Determine the [x, y] coordinate at the center of the cell enclosing the given text.  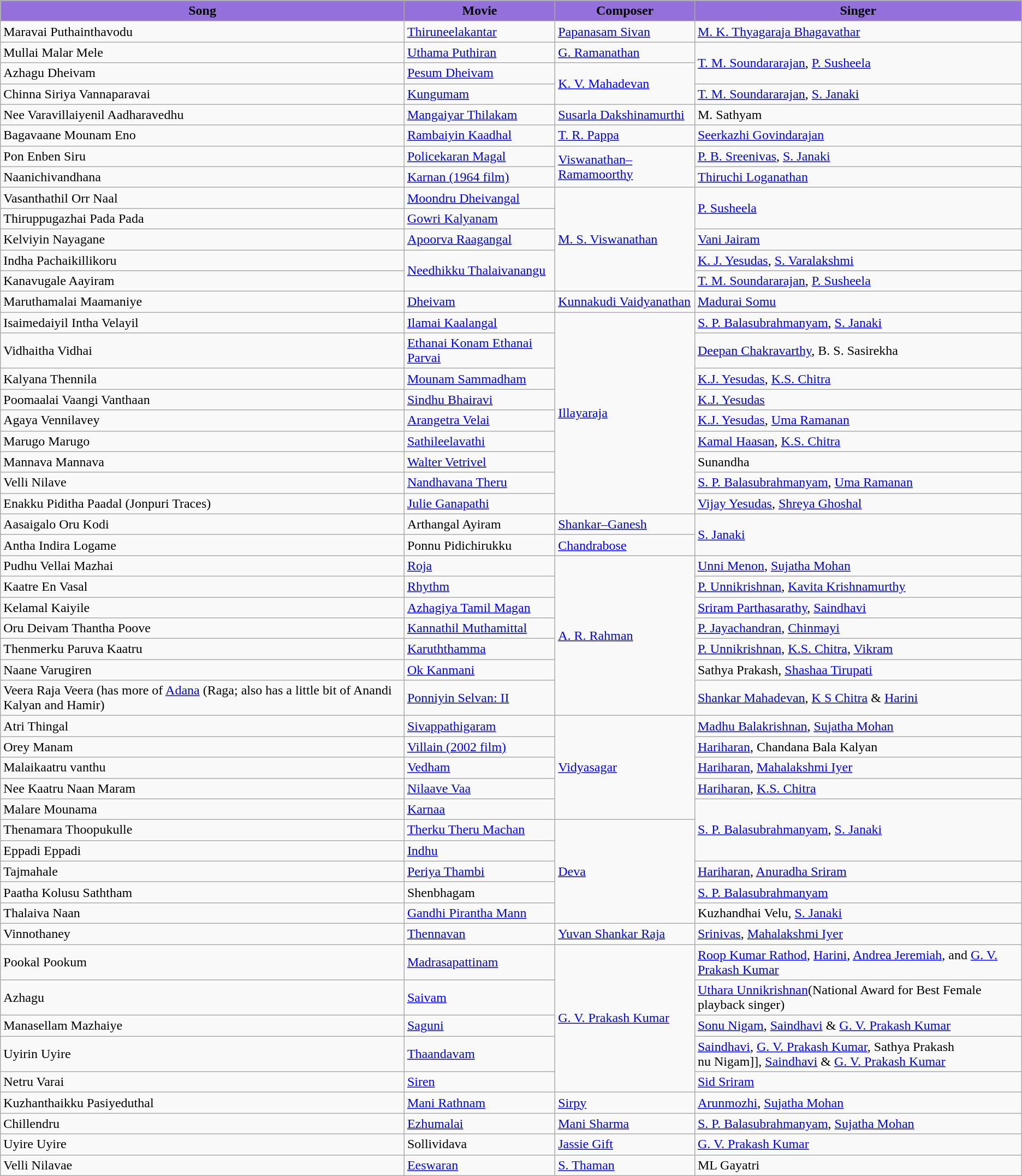
Sathya Prakash, Shashaa Tirupati [858, 670]
Sivappathigaram [479, 726]
Sid Sriram [858, 1082]
Thaandavam [479, 1054]
Naanichivandhana [203, 177]
K.J. Yesudas, Uma Ramanan [858, 420]
Veera Raja Veera (has more of Adana (Raga; also has a little bit of Anandi Kalyan and Hamir) [203, 698]
Uthara Unnikrishnan(National Award for Best Female playback singer) [858, 998]
Madurai Somu [858, 302]
Karnaa [479, 809]
Sriram Parthasarathy, Saindhavi [858, 608]
Hariharan, Chandana Bala Kalyan [858, 747]
Kuzhandhai Velu, S. Janaki [858, 913]
Enakku Piditha Paadal (Jonpuri Traces) [203, 503]
S. P. Balasubrahmanyam, Sujatha Mohan [858, 1124]
Marugo Marugo [203, 441]
P. Jayachandran, Chinmayi [858, 628]
A. R. Rahman [625, 635]
Maruthamalai Maamaniye [203, 302]
M. Sathyam [858, 115]
Illayaraja [625, 413]
Thiruneelakantar [479, 32]
Mannava Mannava [203, 462]
Moondru Dheivangal [479, 198]
Ethanai Konam Ethanai Parvai [479, 351]
Saindhavi, G. V. Prakash Kumar, Sathya Prakashnu Nigam]], Saindhavi & G. V. Prakash Kumar [858, 1054]
Kelamal Kaiyile [203, 608]
Karnan (1964 film) [479, 177]
M. K. Thyagaraja Bhagavathar [858, 32]
Kungumam [479, 94]
Thiruppugazhai Pada Pada [203, 218]
Mounam Sammadham [479, 379]
Indha Pachaikillikoru [203, 260]
Oru Deivam Thantha Poove [203, 628]
Naane Varugiren [203, 670]
Sunandha [858, 462]
Kalyana Thennila [203, 379]
Ponniyin Selvan: II [479, 698]
Nee Varavillaiyenil Aadharavedhu [203, 115]
Composer [625, 11]
Vedham [479, 768]
Papanasam Sivan [625, 32]
Maravai Puthainthavodu [203, 32]
Thiruchi Loganathan [858, 177]
Gandhi Pirantha Mann [479, 913]
Kaatre En Vasal [203, 586]
Needhikku Thalaivanangu [479, 271]
Kelviyin Nayagane [203, 239]
Kamal Haasan, K.S. Chitra [858, 441]
Mullai Malar Mele [203, 52]
Roja [479, 566]
Mani Sharma [625, 1124]
Azhagiya Tamil Magan [479, 608]
Vidhaitha Vidhai [203, 351]
Thalaiva Naan [203, 913]
Hariharan, Anuradha Sriram [858, 871]
Paatha Kolusu Saththam [203, 892]
M. S. Viswanathan [625, 239]
Sollividava [479, 1144]
Arthangal Ayiram [479, 524]
Villain (2002 film) [479, 747]
Arunmozhi, Sujatha Mohan [858, 1103]
Uyire Uyire [203, 1144]
K. V. Mahadevan [625, 84]
Ok Kanmani [479, 670]
Siren [479, 1082]
Hariharan, Mahalakshmi Iyer [858, 768]
Madrasapattinam [479, 962]
Kuzhanthaikku Pasiyeduthal [203, 1103]
K.J. Yesudas [858, 400]
Thenamara Thoopukulle [203, 830]
Chinna Siriya Vannaparavai [203, 94]
Nee Kaatru Naan Maram [203, 788]
Azhagu [203, 998]
Unni Menon, Sujatha Mohan [858, 566]
Hariharan, K.S. Chitra [858, 788]
Arangetra Velai [479, 420]
Shankar–Ganesh [625, 524]
Vasanthathil Orr Naal [203, 198]
Roop Kumar Rathod, Harini, Andrea Jeremiah, and G. V. Prakash Kumar [858, 962]
Netru Varai [203, 1082]
Susarla Dakshinamurthi [625, 115]
Rambaiyin Kaadhal [479, 135]
Shankar Mahadevan, K S Chitra & Harini [858, 698]
Chandrabose [625, 545]
Pesum Dheivam [479, 73]
Movie [479, 11]
Vidyasagar [625, 768]
G. Ramanathan [625, 52]
Manasellam Mazhaiye [203, 1026]
Atri Thingal [203, 726]
Vani Jairam [858, 239]
Dheivam [479, 302]
S. Thaman [625, 1165]
Ezhumalai [479, 1124]
Vijay Yesudas, Shreya Ghoshal [858, 503]
Thenmerku Paruva Kaatru [203, 649]
P. B. Sreenivas, S. Janaki [858, 156]
Singer [858, 11]
Kunnakudi Vaidyanathan [625, 302]
Uyirin Uyire [203, 1054]
T. R. Pappa [625, 135]
Antha Indira Logame [203, 545]
S. P. Balasubrahmanyam, Uma Ramanan [858, 483]
Pudhu Vellai Mazhai [203, 566]
Julie Ganapathi [479, 503]
Seerkazhi Govindarajan [858, 135]
Deepan Chakravarthy, B. S. Sasirekha [858, 351]
Madhu Balakrishnan, Sujatha Mohan [858, 726]
Tajmahale [203, 871]
Velli Nilavae [203, 1165]
Ponnu Pidichirukku [479, 545]
Sindhu Bhairavi [479, 400]
Thennavan [479, 934]
P. Susheela [858, 208]
Orey Manam [203, 747]
Kanavugale Aayiram [203, 281]
Isaimedaiyil Intha Velayil [203, 323]
Srinivas, Mahalakshmi Iyer [858, 934]
Saivam [479, 998]
Policekaran Magal [479, 156]
Song [203, 11]
Eeswaran [479, 1165]
K. J. Yesudas, S. Varalakshmi [858, 260]
Viswanathan–Ramamoorthy [625, 167]
Agaya Vennilavey [203, 420]
Nilaave Vaa [479, 788]
Mani Rathnam [479, 1103]
P. Unnikrishnan, Kavita Krishnamurthy [858, 586]
Jassie Gift [625, 1144]
Yuvan Shankar Raja [625, 934]
Gowri Kalyanam [479, 218]
Poomaalai Vaangi Vanthaan [203, 400]
Apoorva Raagangal [479, 239]
Chillendru [203, 1124]
Velli Nilave [203, 483]
Nandhavana Theru [479, 483]
Mangaiyar Thilakam [479, 115]
Uthama Puthiran [479, 52]
Deva [625, 871]
S. P. Balasubrahmanyam [858, 892]
Vinnothaney [203, 934]
Ilamai Kaalangal [479, 323]
Indhu [479, 851]
Sathileelavathi [479, 441]
Sirpy [625, 1103]
Kannathil Muthamittal [479, 628]
Shenbhagam [479, 892]
ML Gayatri [858, 1165]
Eppadi Eppadi [203, 851]
Malare Mounama [203, 809]
Aasaigalo Oru Kodi [203, 524]
K.J. Yesudas, K.S. Chitra [858, 379]
T. M. Soundararajan, S. Janaki [858, 94]
Walter Vetrivel [479, 462]
Therku Theru Machan [479, 830]
Azhagu Dheivam [203, 73]
Karuththamma [479, 649]
Saguni [479, 1026]
Bagavaane Mounam Eno [203, 135]
Rhythm [479, 586]
S. Janaki [858, 534]
Malaikaatru vanthu [203, 768]
Pon Enben Siru [203, 156]
Periya Thambi [479, 871]
Pookal Pookum [203, 962]
Sonu Nigam, Saindhavi & G. V. Prakash Kumar [858, 1026]
P. Unnikrishnan, K.S. Chitra, Vikram [858, 649]
